Output the [x, y] coordinate of the center of the cell containing the given text.  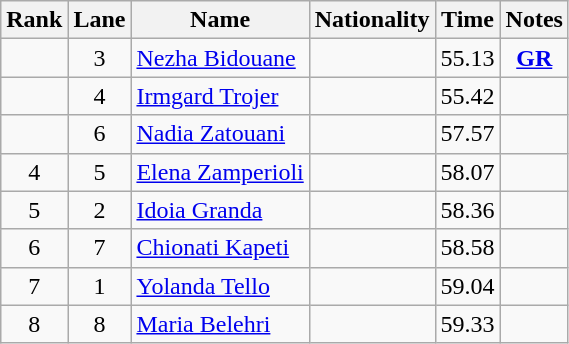
58.07 [468, 172]
Irmgard Trojer [220, 96]
Yolanda Tello [220, 286]
Maria Belehri [220, 324]
GR [534, 58]
Name [220, 20]
58.58 [468, 248]
1 [100, 286]
57.57 [468, 134]
Idoia Granda [220, 210]
3 [100, 58]
Chionati Kapeti [220, 248]
55.13 [468, 58]
Notes [534, 20]
59.33 [468, 324]
Nadia Zatouani [220, 134]
Elena Zamperioli [220, 172]
Nationality [372, 20]
2 [100, 210]
Time [468, 20]
58.36 [468, 210]
Rank [34, 20]
59.04 [468, 286]
55.42 [468, 96]
Nezha Bidouane [220, 58]
Lane [100, 20]
